Find where the given text appears and provide that cell's center as (X, Y) coordinate. 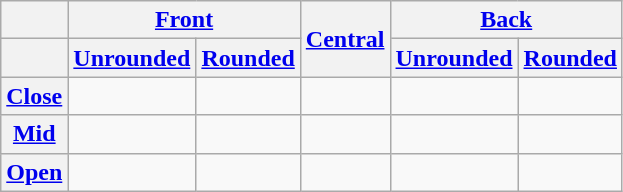
Close (34, 96)
Back (506, 20)
Mid (34, 134)
Front (184, 20)
Central (345, 39)
Open (34, 172)
